Determine the (x, y) coordinate at the center of the cell enclosing the given text.  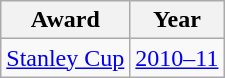
Year (177, 20)
2010–11 (177, 58)
Award (66, 20)
Stanley Cup (66, 58)
